Capture the cell that displays the provided text and extract its [x, y] central coordinate. 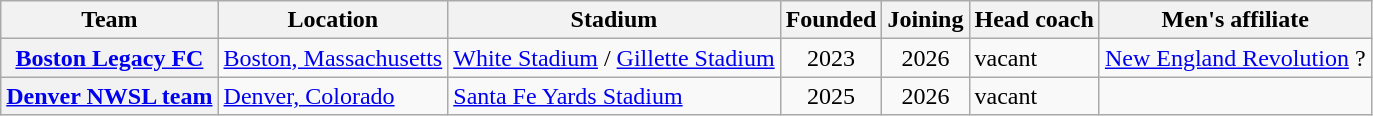
Denver NWSL team [110, 96]
Location [333, 20]
White Stadium / Gillette Stadium [614, 58]
Founded [831, 20]
Boston, Massachusetts [333, 58]
2023 [831, 58]
Joining [926, 20]
Boston Legacy FC [110, 58]
Santa Fe Yards Stadium [614, 96]
Stadium [614, 20]
Head coach [1034, 20]
Men's affiliate [1235, 20]
Denver, Colorado [333, 96]
Team [110, 20]
New England Revolution ? [1235, 58]
2025 [831, 96]
